Scan for the cell matching the given text and deliver its (x, y) coordinate at center. 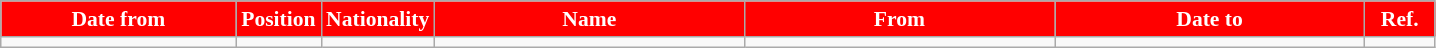
Position (278, 19)
From (899, 19)
Ref. (1400, 19)
Date to (1210, 19)
Nationality (378, 19)
Name (589, 19)
Date from (118, 19)
